Pinpoint the cell where the given text exists, returning its [x, y] midpoint coordinate. 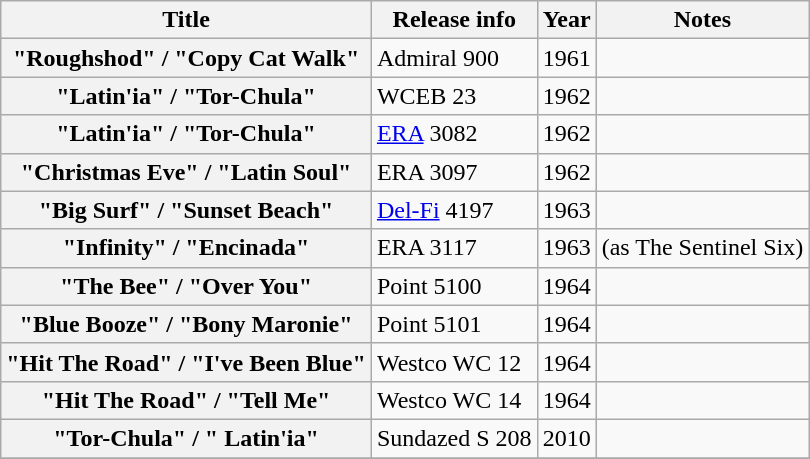
Title [186, 20]
Notes [702, 20]
"Hit The Road" / "I've Been Blue" [186, 362]
"The Bee" / "Over You" [186, 286]
Westco WC 12 [454, 362]
Year [566, 20]
Point 5100 [454, 286]
1961 [566, 58]
ERA 3082 [454, 134]
Sundazed S 208 [454, 438]
"Tor-Chula" / " Latin'ia" [186, 438]
ERA 3117 [454, 248]
Admiral 900 [454, 58]
ERA 3097 [454, 172]
Del-Fi 4197 [454, 210]
2010 [566, 438]
WCEB 23 [454, 96]
"Hit The Road" / "Tell Me" [186, 400]
"Big Surf" / "Sunset Beach" [186, 210]
"Blue Booze" / "Bony Maronie" [186, 324]
Westco WC 14 [454, 400]
"Infinity" / "Encinada" [186, 248]
Point 5101 [454, 324]
Release info [454, 20]
"Christmas Eve" / "Latin Soul" [186, 172]
"Roughshod" / "Copy Cat Walk" [186, 58]
(as The Sentinel Six) [702, 248]
